Find where the given text appears and provide that cell's center as (X, Y) coordinate. 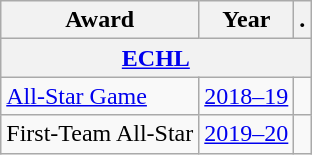
2018–19 (246, 96)
Award (100, 20)
All-Star Game (100, 96)
2019–20 (246, 134)
First-Team All-Star (100, 134)
. (302, 20)
Year (246, 20)
ECHL (156, 58)
